Search for the cell housing the specified text and yield its [X, Y] center coordinate. 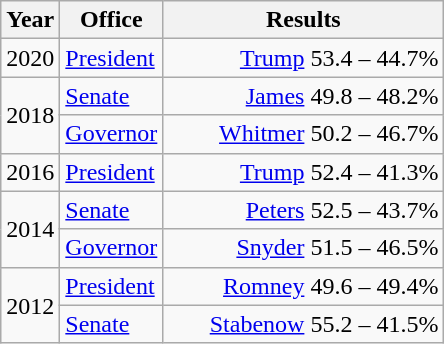
2020 [30, 58]
James 49.8 – 48.2% [304, 96]
Results [304, 20]
Office [112, 20]
2012 [30, 305]
2018 [30, 115]
Stabenow 55.2 – 41.5% [304, 324]
Romney 49.6 – 49.4% [304, 286]
Year [30, 20]
2014 [30, 229]
Snyder 51.5 – 46.5% [304, 248]
Trump 52.4 – 41.3% [304, 172]
Peters 52.5 – 43.7% [304, 210]
Trump 53.4 – 44.7% [304, 58]
Whitmer 50.2 – 46.7% [304, 134]
2016 [30, 172]
